Pinpoint the cell where the given text exists, returning its [x, y] midpoint coordinate. 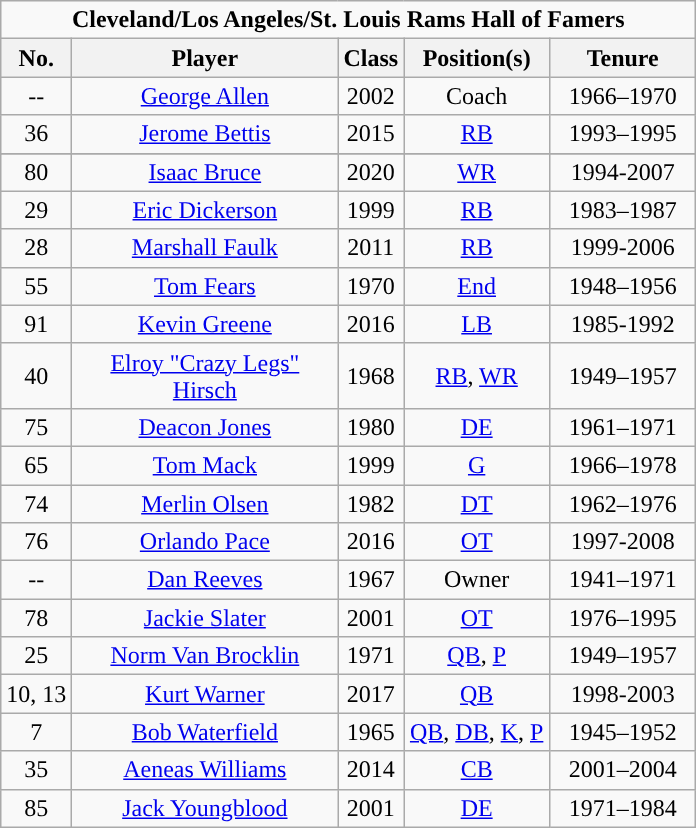
Marshall Faulk [205, 248]
1966–1978 [623, 465]
Aeneas Williams [205, 770]
Coach [477, 96]
Tenure [623, 58]
1968 [371, 376]
Owner [477, 580]
1965 [371, 732]
Eric Dickerson [205, 210]
Position(s) [477, 58]
Player [205, 58]
80 [36, 172]
75 [36, 427]
Dan Reeves [205, 580]
Kurt Warner [205, 694]
1970 [371, 286]
65 [36, 465]
1967 [371, 580]
Tom Mack [205, 465]
2014 [371, 770]
74 [36, 503]
Jackie Slater [205, 618]
2002 [371, 96]
29 [36, 210]
2011 [371, 248]
Orlando Pace [205, 542]
Tom Fears [205, 286]
DT [477, 503]
55 [36, 286]
1980 [371, 427]
91 [36, 324]
Jack Youngblood [205, 808]
10, 13 [36, 694]
WR [477, 172]
2020 [371, 172]
RB, WR [477, 376]
Bob Waterfield [205, 732]
1997-2008 [623, 542]
2001–2004 [623, 770]
QB, DB, K, P [477, 732]
1945–1952 [623, 732]
78 [36, 618]
Deacon Jones [205, 427]
George Allen [205, 96]
G [477, 465]
1993–1995 [623, 134]
1971–1984 [623, 808]
1976–1995 [623, 618]
QB, P [477, 656]
1961–1971 [623, 427]
CB [477, 770]
25 [36, 656]
Merlin Olsen [205, 503]
2017 [371, 694]
1985-1992 [623, 324]
28 [36, 248]
1941–1971 [623, 580]
1966–1970 [623, 96]
1999-2006 [623, 248]
Norm Van Brocklin [205, 656]
35 [36, 770]
85 [36, 808]
7 [36, 732]
1948–1956 [623, 286]
LB [477, 324]
1998-2003 [623, 694]
1994-2007 [623, 172]
QB [477, 694]
1982 [371, 503]
Jerome Bettis [205, 134]
Elroy "Crazy Legs" Hirsch [205, 376]
40 [36, 376]
36 [36, 134]
1983–1987 [623, 210]
Isaac Bruce [205, 172]
Class [371, 58]
1962–1976 [623, 503]
No. [36, 58]
1971 [371, 656]
End [477, 286]
Cleveland/Los Angeles/St. Louis Rams Hall of Famers [348, 20]
76 [36, 542]
2015 [371, 134]
Kevin Greene [205, 324]
